Search for the cell housing the specified text and yield its [x, y] center coordinate. 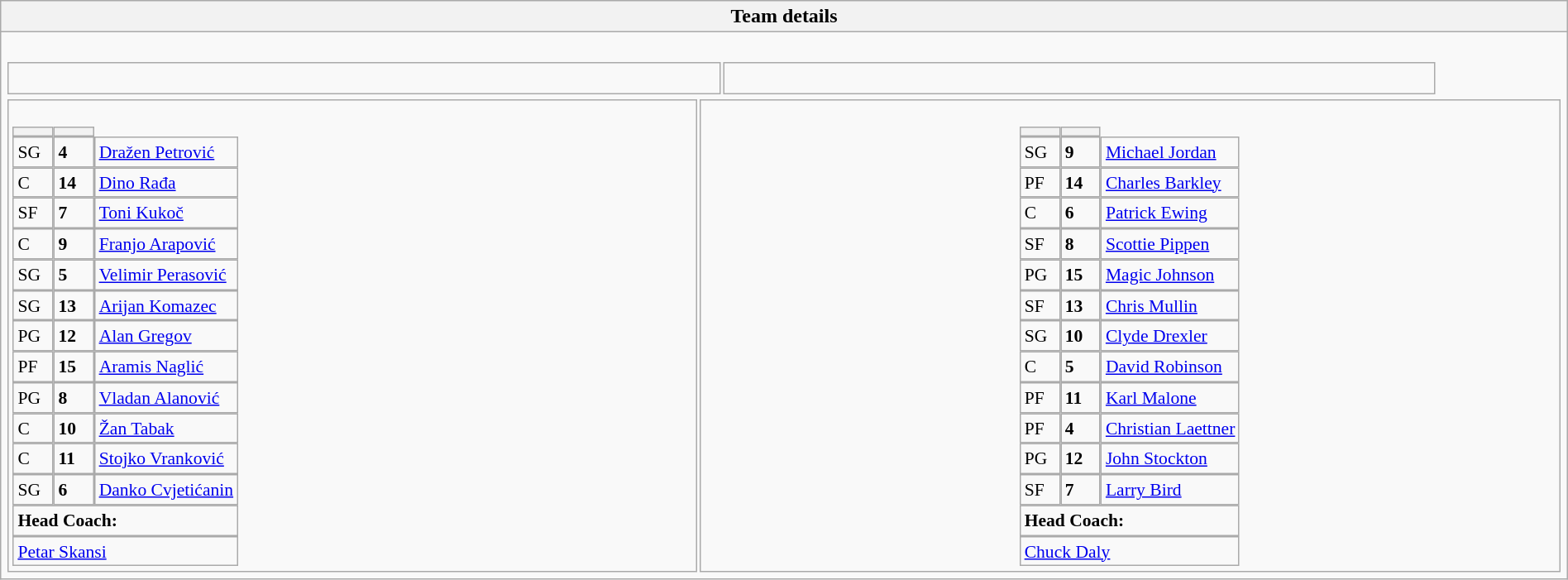
Chris Mullin [1170, 304]
Magic Johnson [1170, 275]
Christian Laettner [1170, 429]
David Robinson [1170, 367]
Vladan Alanović [166, 397]
Alan Gregov [166, 336]
Patrick Ewing [1170, 213]
Petar Skansi [126, 551]
Dražen Petrović [166, 152]
Dino Rađa [166, 182]
John Stockton [1170, 458]
Arijan Komazec [166, 304]
Velimir Perasović [166, 275]
Chuck Daly [1130, 551]
Karl Malone [1170, 397]
Toni Kukoč [166, 213]
Franjo Arapović [166, 243]
Clyde Drexler [1170, 336]
Larry Bird [1170, 490]
Žan Tabak [166, 429]
Scottie Pippen [1170, 243]
Charles Barkley [1170, 182]
Danko Cvjetićanin [166, 490]
Aramis Naglić [166, 367]
Michael Jordan [1170, 152]
Team details [784, 17]
Stojko Vranković [166, 458]
